From the cell containing the given text, extract its center point as (X, Y) coordinate. 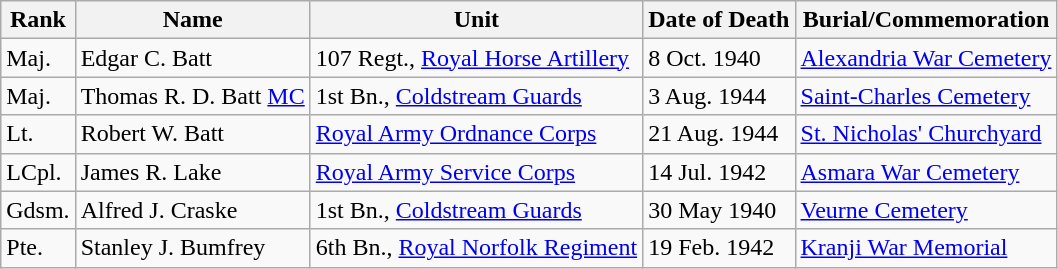
Lt. (38, 134)
21 Aug. 1944 (719, 134)
Pte. (38, 248)
Thomas R. D. Batt MC (192, 96)
6th Bn., Royal Norfolk Regiment (476, 248)
3 Aug. 1944 (719, 96)
Alfred J. Craske (192, 210)
James R. Lake (192, 172)
Asmara War Cemetery (926, 172)
Alexandria War Cemetery (926, 58)
Royal Army Service Corps (476, 172)
8 Oct. 1940 (719, 58)
Saint-Charles Cemetery (926, 96)
Edgar C. Batt (192, 58)
19 Feb. 1942 (719, 248)
107 Regt., Royal Horse Artillery (476, 58)
Unit (476, 20)
Burial/Commemoration (926, 20)
Royal Army Ordnance Corps (476, 134)
Gdsm. (38, 210)
St. Nicholas' Churchyard (926, 134)
Veurne Cemetery (926, 210)
14 Jul. 1942 (719, 172)
Date of Death (719, 20)
LCpl. (38, 172)
Stanley J. Bumfrey (192, 248)
Rank (38, 20)
Robert W. Batt (192, 134)
Kranji War Memorial (926, 248)
Name (192, 20)
30 May 1940 (719, 210)
